Find where the given text appears and provide that cell's center as (X, Y) coordinate. 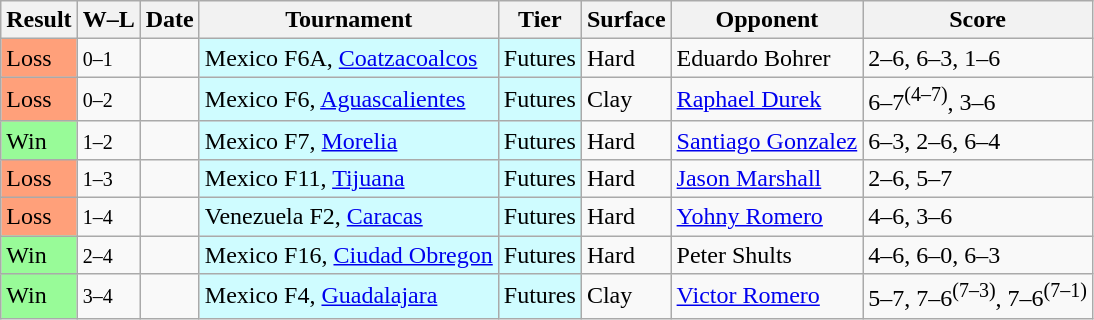
2–4 (108, 255)
Date (170, 20)
Opponent (767, 20)
Peter Shults (767, 255)
Score (978, 20)
Result (39, 20)
W–L (108, 20)
0–1 (108, 58)
3–4 (108, 296)
Mexico F7, Morelia (348, 140)
1–4 (108, 217)
1–2 (108, 140)
Victor Romero (767, 296)
6–7(4–7), 3–6 (978, 100)
4–6, 3–6 (978, 217)
Eduardo Bohrer (767, 58)
Venezuela F2, Caracas (348, 217)
Surface (626, 20)
Tier (540, 20)
5–7, 7–6(7–3), 7–6(7–1) (978, 296)
Mexico F16, Ciudad Obregon (348, 255)
2–6, 5–7 (978, 178)
Jason Marshall (767, 178)
Mexico F11, Tijuana (348, 178)
Mexico F6A, Coatzacoalcos (348, 58)
Mexico F6, Aguascalientes (348, 100)
1–3 (108, 178)
Mexico F4, Guadalajara (348, 296)
Tournament (348, 20)
Santiago Gonzalez (767, 140)
Raphael Durek (767, 100)
2–6, 6–3, 1–6 (978, 58)
Yohny Romero (767, 217)
6–3, 2–6, 6–4 (978, 140)
4–6, 6–0, 6–3 (978, 255)
0–2 (108, 100)
